For the text-containing cell, return its midpoint in (X, Y) coordinate format. 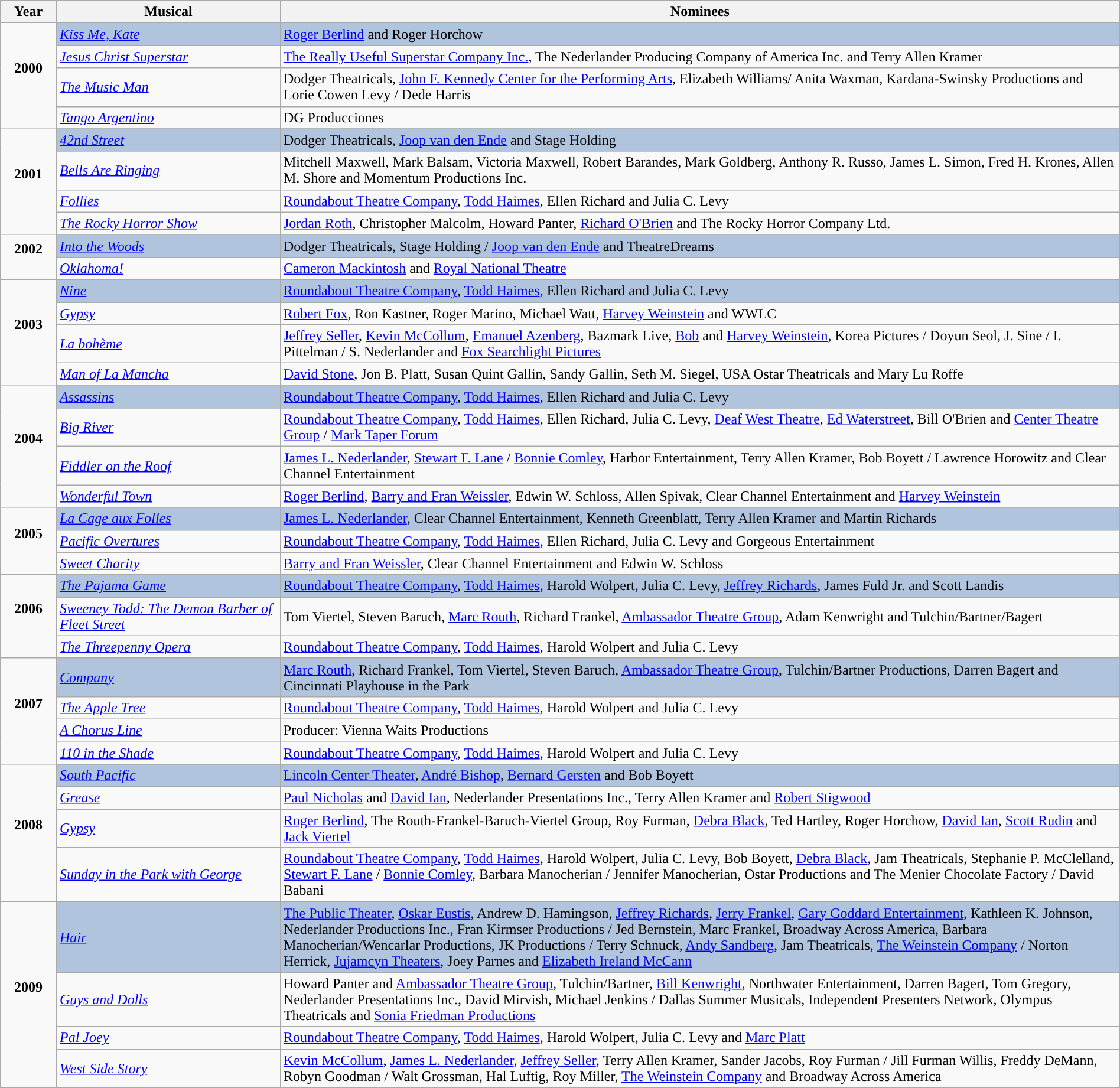
The Really Useful Superstar Company Inc., The Nederlander Producing Company of America Inc. and Terry Allen Kramer (699, 57)
David Stone, Jon B. Platt, Susan Quint Gallin, Sandy Gallin, Seth M. Siegel, USA Ostar Theatricals and Mary Lu Roffe (699, 374)
Fiddler on the Roof (168, 465)
The Apple Tree (168, 708)
2002 (28, 257)
Lincoln Center Theater, André Bishop, Bernard Gersten and Bob Boyett (699, 776)
Cameron Mackintosh and Royal National Theatre (699, 268)
Company (168, 677)
Robert Fox, Ron Kastner, Roger Marino, Michael Watt, Harvey Weinstein and WWLC (699, 314)
2005 (28, 541)
Tango Argentino (168, 118)
Tom Viertel, Steven Baruch, Marc Routh, Richard Frankel, Ambassador Theatre Group, Adam Kenwright and Tulchin/Bartner/Bagert (699, 617)
DG Producciones (699, 118)
Dodger Theatricals, Stage Holding / Joop van den Ende and TheatreDreams (699, 246)
2003 (28, 332)
La bohème (168, 344)
Year (28, 12)
Barry and Fran Weissler, Clear Channel Entertainment and Edwin W. Schloss (699, 563)
Grease (168, 798)
2006 (28, 617)
2009 (28, 995)
Roger Berlind, Barry and Fran Weissler, Edwin W. Schloss, Allen Spivak, Clear Channel Entertainment and Harvey Weinstein (699, 496)
Roger Berlind, The Routh-Frankel-Baruch-Viertel Group, Roy Furman, Debra Black, Ted Hartley, Roger Horchow, David Ian, Scott Rudin and Jack Viertel (699, 828)
South Pacific (168, 776)
The Pajama Game (168, 586)
Big River (168, 428)
2004 (28, 447)
42nd Street (168, 140)
Sweet Charity (168, 563)
Wonderful Town (168, 496)
The Music Man (168, 87)
Follies (168, 201)
Oklahoma! (168, 268)
Jordan Roth, Christopher Malcolm, Howard Panter, Richard O'Brien and The Rocky Horror Company Ltd. (699, 223)
Sweeney Todd: The Demon Barber of Fleet Street (168, 617)
Roundabout Theatre Company, Todd Haimes, Harold Wolpert, Julia C. Levy and Marc Platt (699, 1038)
Sunday in the Park with George (168, 875)
The Rocky Horror Show (168, 223)
Bells Are Ringing (168, 170)
Nine (168, 291)
Pal Joey (168, 1038)
Hair (168, 937)
Paul Nicholas and David Ian, Nederlander Presentations Inc., Terry Allen Kramer and Robert Stigwood (699, 798)
West Side Story (168, 1068)
2000 (28, 76)
The Threepenny Opera (168, 647)
Man of La Mancha (168, 374)
James L. Nederlander, Clear Channel Entertainment, Kenneth Greenblatt, Terry Allen Kramer and Martin Richards (699, 519)
2008 (28, 833)
110 in the Shade (168, 753)
2007 (28, 711)
Roundabout Theatre Company, Todd Haimes, Harold Wolpert, Julia C. Levy, Jeffrey Richards, James Fuld Jr. and Scott Landis (699, 586)
Assassins (168, 397)
Pacific Overtures (168, 541)
Into the Woods (168, 246)
Kiss Me, Kate (168, 34)
Guys and Dolls (168, 999)
Roundabout Theatre Company, Todd Haimes, Ellen Richard, Julia C. Levy and Gorgeous Entertainment (699, 541)
A Chorus Line (168, 730)
La Cage aux Folles (168, 519)
2001 (28, 182)
Producer: Vienna Waits Productions (699, 730)
Nominees (699, 12)
Dodger Theatricals, Joop van den Ende and Stage Holding (699, 140)
Roger Berlind and Roger Horchow (699, 34)
Musical (168, 12)
Jesus Christ Superstar (168, 57)
